Find where the given text appears and provide that cell's center as [x, y] coordinate. 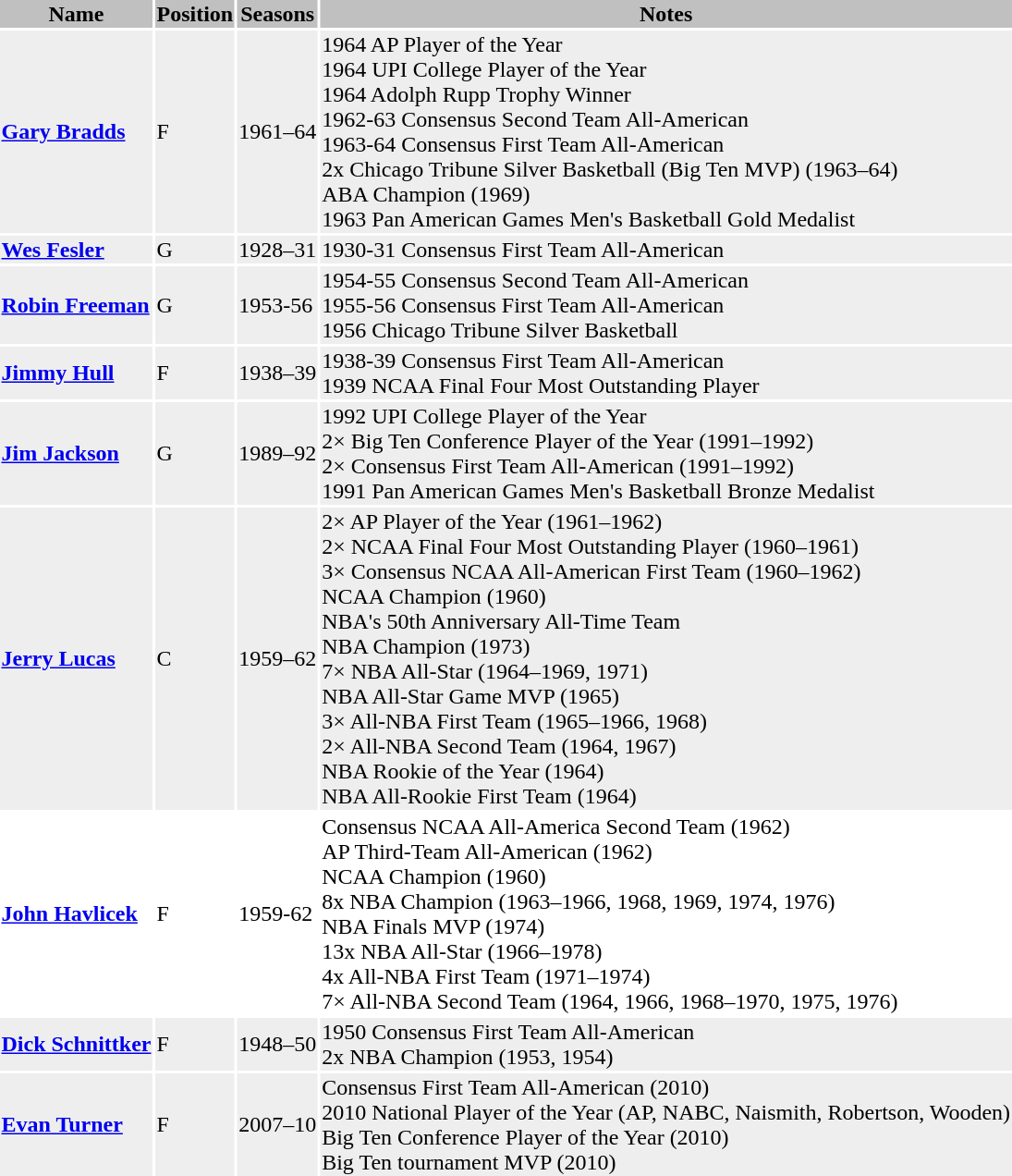
1961–64 [277, 131]
1930-31 Consensus First Team All-American [666, 250]
1953-56 [277, 305]
Dick Schnittker [76, 1045]
1950 Consensus First Team All-American2x NBA Champion (1953, 1954) [666, 1045]
Notes [666, 14]
1959-62 [277, 913]
1938–39 [277, 374]
1948–50 [277, 1045]
Evan Turner [76, 1124]
Seasons [277, 14]
Position [195, 14]
John Havlicek [76, 913]
Name [76, 14]
1928–31 [277, 250]
2007–10 [277, 1124]
Wes Fesler [76, 250]
1954-55 Consensus Second Team All-American 1955-56 Consensus First Team All-American1956 Chicago Tribune Silver Basketball [666, 305]
1938-39 Consensus First Team All-American 1939 NCAA Final Four Most Outstanding Player [666, 374]
Jerry Lucas [76, 658]
Jimmy Hull [76, 374]
1989–92 [277, 453]
Jim Jackson [76, 453]
Robin Freeman [76, 305]
Gary Bradds [76, 131]
1959–62 [277, 658]
C [195, 658]
